Capture the cell that displays the provided text and extract its [x, y] central coordinate. 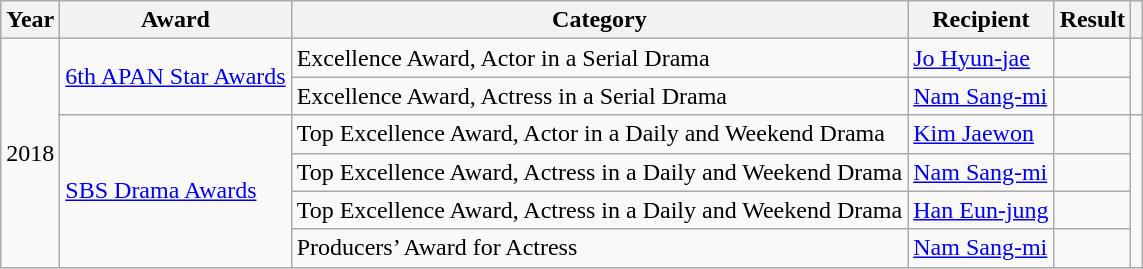
Category [600, 20]
Excellence Award, Actor in a Serial Drama [600, 58]
Han Eun-jung [981, 210]
Recipient [981, 20]
Excellence Award, Actress in a Serial Drama [600, 96]
Jo Hyun-jae [981, 58]
Year [30, 20]
Kim Jaewon [981, 134]
Top Excellence Award, Actor in a Daily and Weekend Drama [600, 134]
Producers’ Award for Actress [600, 248]
Award [176, 20]
Result [1092, 20]
SBS Drama Awards [176, 191]
6th APAN Star Awards [176, 77]
2018 [30, 153]
